Provide the [x, y] coordinate of the cell's center where the given text is located.  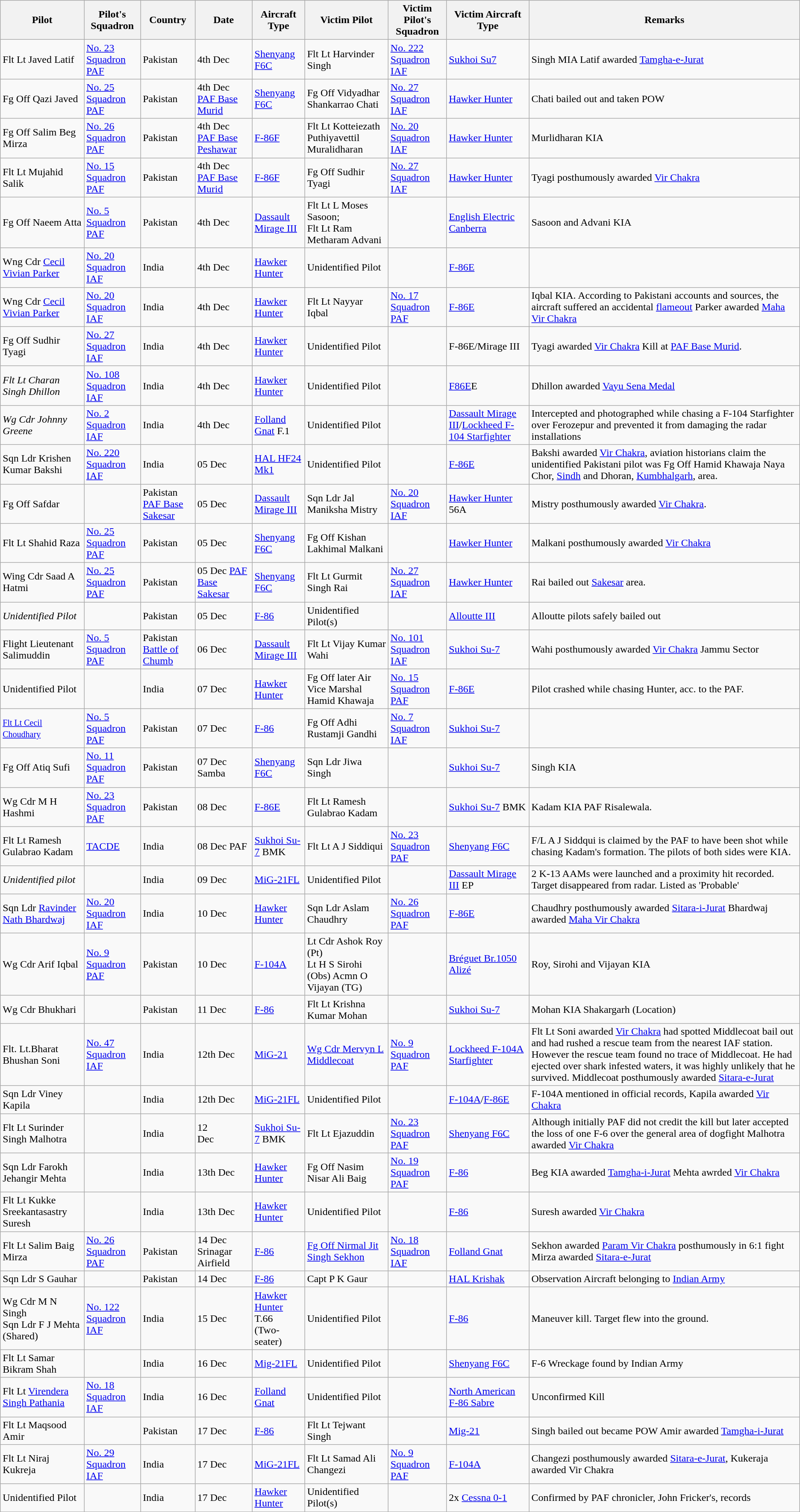
F-104A/F-86E [488, 1099]
Singh KIA [664, 768]
Flt Lt Kotteiezath Puthiyavettil Muralidharan [346, 138]
08 Dec [224, 807]
Flt Lt Shahid Raza [42, 543]
No. 47 Squadron IAF [112, 1054]
Flt. Lt.Bharat Bhushan Soni [42, 1054]
Suresh awarded Vir Chakra [664, 1212]
Intercepted and photographed while chasing a F-104 Starfighter over Ferozepur and prevented it from damaging the radar installations [664, 425]
No. 2 Squadron IAF [112, 425]
Flt Lt Samad Ali Changezi [346, 1464]
English Electric Canberra [488, 222]
No. 220 Squadron IAF [112, 464]
Flt Lt Javed Latif [42, 59]
09 Dec [224, 880]
Fg Off Adhi Rustamji Gandhi [346, 728]
Flt Lt Samar Bikram Shah [42, 1363]
Fg Off Nasim Nisar Ali Baig [346, 1173]
Singh MIA Latif awarded Tamgha-e-Jurat [664, 59]
Wg Cdr M H Hashmi [42, 807]
Although initially PAF did not credit the kill but later accepted the loss of one F-6 over the general area of dogfight Malhotra awarded Vir Chakra [664, 1133]
Wg Cdr Arif Iqbal [42, 964]
Chaudhry posthumously awarded Sitara-i-Jurat Bhardwaj awarded Maha Vir Chakra [664, 913]
Sqn Ldr Krishen Kumar Bakshi [42, 464]
No. 17 Squadron PAF [417, 307]
No. 222 Squadron IAF [417, 59]
Singh bailed out became POW Amir awarded Tamgha-i-Jurat [664, 1431]
Victim Aircraft Type [488, 20]
14 Dec [224, 1279]
Flt Lt Nayyar Iqbal [346, 307]
Wg Cdr Johnny Greene [42, 425]
Wg Cdr M N SinghSqn Ldr F J Mehta(Shared) [42, 1318]
MiG-21 [279, 1054]
Flt Lt Niraj Kukreja [42, 1464]
Flt Lt Gurmit Singh Rai [346, 582]
F-86E/Mirage III [488, 346]
Flt Lt Kukke Sreekantasastry Suresh [42, 1212]
No. 108 Squadron IAF [112, 385]
Remarks [664, 20]
Mohan KIA Shakargarh (Location) [664, 1009]
Mistry posthumously awarded Vir Chakra. [664, 503]
2x Cessna 0-1 [488, 1497]
F/L A J Siddqui is claimed by the PAF to have been shot while chasing Kadam's formation. The pilots of both sides were KIA. [664, 846]
No. 101 Squadron IAF [417, 650]
Roy, Sirohi and Vijayan KIA [664, 964]
F86EE [488, 385]
No. 11 Squadron PAF [112, 768]
Sqn Ldr Farokh Jehangir Mehta [42, 1173]
Unconfirmed Kill [664, 1397]
Pakistan Battle of Chumb [168, 650]
Flt Lt Charan Singh Dhillon [42, 385]
Fg Off Nirmal Jit Singh Sekhon [346, 1251]
Wg Cdr Bhukhari [42, 1009]
No. 7 Squadron IAF [417, 728]
07 Dec Samba [224, 768]
North American F-86 Sabre [488, 1397]
Aircraft Type [279, 20]
Flt Lt Mujahid Salik [42, 177]
Flt Lt Maqsood Amir [42, 1431]
Bréguet Br.1050 Alizé [488, 964]
Beg KIA awarded Tamgha-i-Jurat Mehta awrded Vir Chakra [664, 1173]
No. 19 Squadron PAF [417, 1173]
Sqn Ldr Aslam Chaudhry [346, 913]
Mig-21 [488, 1431]
Sqn Ldr Viney Kapila [42, 1099]
Sekhon awarded Param Vir Chakra posthumously in 6:1 fight Mirza awarded Sitara-e-Jurat [664, 1251]
Sukhoi Su7 [488, 59]
Fg Off Safdar [42, 503]
Flt Lt Krishna Kumar Mohan [346, 1009]
Unidentified pilot [42, 880]
Fg Off Vidyadhar Shankarrao Chati [346, 99]
Lt Cdr Ashok Roy (Pt)Lt H S Sirohi (Obs) Acmn O Vijayan (TG) [346, 964]
Sqn Ldr Jiwa Singh [346, 768]
Murlidharan KIA [664, 138]
14 Dec Srinagar Airfield [224, 1251]
Sqn Ldr Jal Maniksha Mistry [346, 503]
HAL HF24 Mk1 [279, 464]
Wing Cdr Saad A Hatmi [42, 582]
No. 122 Squadron IAF [112, 1318]
Tyagi posthumously awarded Vir Chakra [664, 177]
Pilot [42, 20]
Chati bailed out and taken POW [664, 99]
12Dec [224, 1133]
Pilot's Squadron [112, 20]
Observation Aircraft belonging to Indian Army [664, 1279]
Fg Off Atiq Sufi [42, 768]
Flt Lt L Moses Sasoon;Flt Lt Ram Metharam Advani [346, 222]
Hawker Hunter T.66(Two-seater) [279, 1318]
Capt P K Gaur [346, 1279]
F-6 Wreckage found by Indian Army [664, 1363]
Rai bailed out Sakesar area. [664, 582]
Flt Lt Virendera Singh Pathania [42, 1397]
Flt Lt A J Siddiqui [346, 846]
Victim Pilot's Squadron [417, 20]
Sqn Ldr Ravinder Nath Bhardwaj [42, 913]
Fg Off Kishan Lakhimal Malkani [346, 543]
Sasoon and Advani KIA [664, 222]
TACDE [112, 846]
Flt Lt Cecil Choudhary [42, 728]
Fg Off later Air Vice Marshal Hamid Khawaja [346, 689]
Pakistan PAF Base Sakesar [168, 503]
06 Dec [224, 650]
Dassault Mirage III/Lockheed F-104 Starfighter [488, 425]
Flt Lt Ejazuddin [346, 1133]
Hawker Hunter 56A [488, 503]
F-104A mentioned in official records, Kapila awarded Vir Chakra [664, 1099]
Wg Cdr Mervyn L Middlecoat [346, 1054]
Flight Lieutenant Salimuddin [42, 650]
Dassault Mirage III EP [488, 880]
Victim Pilot [346, 20]
15 Dec [224, 1318]
Dhillon awarded Vayu Sena Medal [664, 385]
05 Dec PAF Base Sakesar [224, 582]
Mig-21FL [279, 1363]
Changezi posthumously awarded Sitara-e-Jurat, Kukeraja awarded Vir Chakra [664, 1464]
Folland Gnat F.1 [279, 425]
Alloutte pilots safely bailed out [664, 616]
Alloutte III [488, 616]
11 Dec [224, 1009]
Iqbal KIA. According to Pakistani accounts and sources, the aircraft suffered an accidental flameout Parker awarded Maha Vir Chakra [664, 307]
Flt Lt Salim Baig Mirza [42, 1251]
Flt Lt Vijay Kumar Wahi [346, 650]
Date [224, 20]
Maneuver kill. Target flew into the ground. [664, 1318]
Tyagi awarded Vir Chakra Kill at PAF Base Murid. [664, 346]
Sqn Ldr S Gauhar [42, 1279]
4th Dec PAF Base Peshawar [224, 138]
Country [168, 20]
Kadam KIA PAF Risalewala. [664, 807]
HAL Krishak [488, 1279]
Fg Off Qazi Javed [42, 99]
Flt Lt Surinder Singh Malhotra [42, 1133]
Lockheed F-104A Starfighter [488, 1054]
Fg Off Salim Beg Mirza [42, 138]
Flt Lt Harvinder Singh [346, 59]
Fg Off Naeem Atta [42, 222]
Pilot crashed while chasing Hunter, acc. to the PAF. [664, 689]
2 K-13 AAMs were launched and a proximity hit recorded. Target disappeared from radar. Listed as 'Probable' [664, 880]
Confirmed by PAF chronicler, John Fricker's, records [664, 1497]
Wahi posthumously awarded Vir Chakra Jammu Sector [664, 650]
Flt Lt Tejwant Singh [346, 1431]
Malkani posthumously awarded Vir Chakra [664, 543]
No. 29 Squadron IAF [112, 1464]
08 Dec PAF [224, 846]
